Provide the [x, y] coordinate of the cell's center where the given text is located.  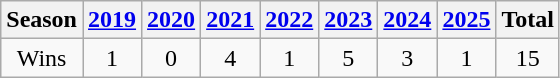
15 [528, 58]
2021 [230, 20]
2023 [348, 20]
2022 [290, 20]
Wins [42, 58]
5 [348, 58]
0 [172, 58]
2025 [466, 20]
Total [528, 20]
3 [408, 58]
2020 [172, 20]
Season [42, 20]
2019 [112, 20]
2024 [408, 20]
4 [230, 58]
